Determine the [X, Y] coordinate at the center of the cell enclosing the given text.  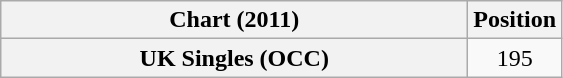
Position [515, 20]
Chart (2011) [234, 20]
UK Singles (OCC) [234, 58]
195 [515, 58]
